Return the (X, Y) coordinate for the center point of the cell that contains the specified text.  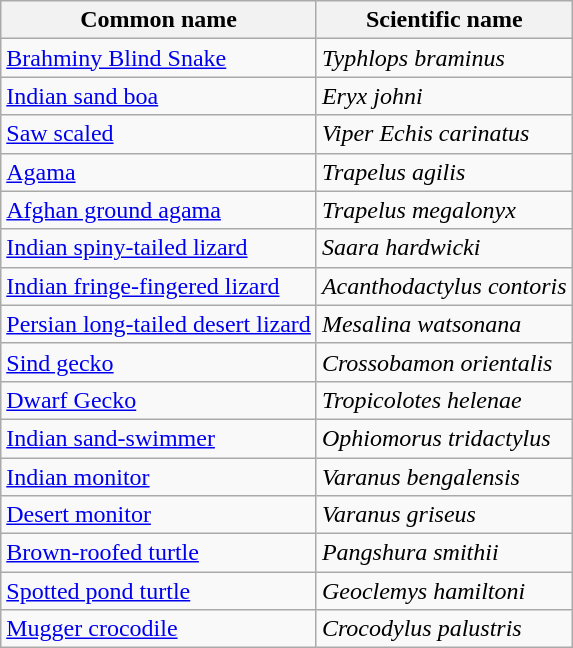
Agama (159, 172)
Mugger crocodile (159, 629)
Saw scaled (159, 134)
Trapelus agilis (444, 172)
Viper Echis carinatus (444, 134)
Crocodylus palustris (444, 629)
Eryx johni (444, 96)
Indian monitor (159, 477)
Varanus bengalensis (444, 477)
Trapelus megalonyx (444, 210)
Desert monitor (159, 515)
Indian sand boa (159, 96)
Brahminy Blind Snake (159, 58)
Brown-roofed turtle (159, 553)
Tropicolotes helenae (444, 400)
Geoclemys hamiltoni (444, 591)
Ophiomorus tridactylus (444, 438)
Afghan ground agama (159, 210)
Crossobamon orientalis (444, 362)
Spotted pond turtle (159, 591)
Dwarf Gecko (159, 400)
Mesalina watsonana (444, 324)
Pangshura smithii (444, 553)
Typhlops braminus (444, 58)
Indian spiny-tailed lizard (159, 248)
Indian fringe-fingered lizard (159, 286)
Indian sand-swimmer (159, 438)
Sind gecko (159, 362)
Scientific name (444, 20)
Persian long-tailed desert lizard (159, 324)
Varanus griseus (444, 515)
Acanthodactylus contoris (444, 286)
Saara hardwicki (444, 248)
Common name (159, 20)
